From the cell containing the given text, extract its center point as [x, y] coordinate. 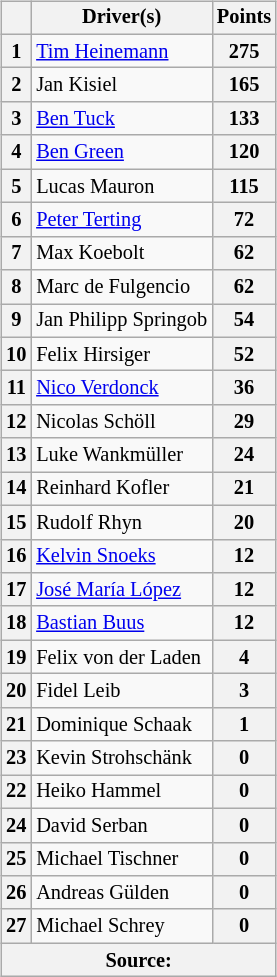
Source: [138, 960]
Andreas Gülden [122, 893]
29 [244, 422]
7 [16, 253]
Kelvin Snoeks [122, 556]
18 [16, 623]
Nico Verdonck [122, 388]
Points [244, 18]
Dominique Schaak [122, 724]
22 [16, 792]
14 [16, 489]
25 [16, 859]
Luke Wankmüller [122, 455]
8 [16, 287]
9 [16, 321]
Marc de Fulgencio [122, 287]
Heiko Hammel [122, 792]
Ben Green [122, 152]
10 [16, 354]
15 [16, 522]
11 [16, 388]
72 [244, 220]
27 [16, 926]
Rudolf Rhyn [122, 522]
275 [244, 51]
26 [16, 893]
Michael Schrey [122, 926]
52 [244, 354]
Jan Kisiel [122, 85]
Max Koebolt [122, 253]
Ben Tuck [122, 119]
Driver(s) [122, 18]
165 [244, 85]
120 [244, 152]
Reinhard Kofler [122, 489]
Michael Tischner [122, 859]
54 [244, 321]
133 [244, 119]
2 [16, 85]
Lucas Mauron [122, 186]
13 [16, 455]
16 [16, 556]
Kevin Strohschänk [122, 758]
David Serban [122, 825]
19 [16, 657]
17 [16, 590]
Felix Hirsiger [122, 354]
Tim Heinemann [122, 51]
Bastian Buus [122, 623]
6 [16, 220]
Jan Philipp Springob [122, 321]
Nicolas Schöll [122, 422]
36 [244, 388]
Fidel Leib [122, 691]
115 [244, 186]
José María López [122, 590]
23 [16, 758]
5 [16, 186]
Felix von der Laden [122, 657]
Peter Terting [122, 220]
